Extract the [x, y] coordinate from the center of the cell holding the provided text.  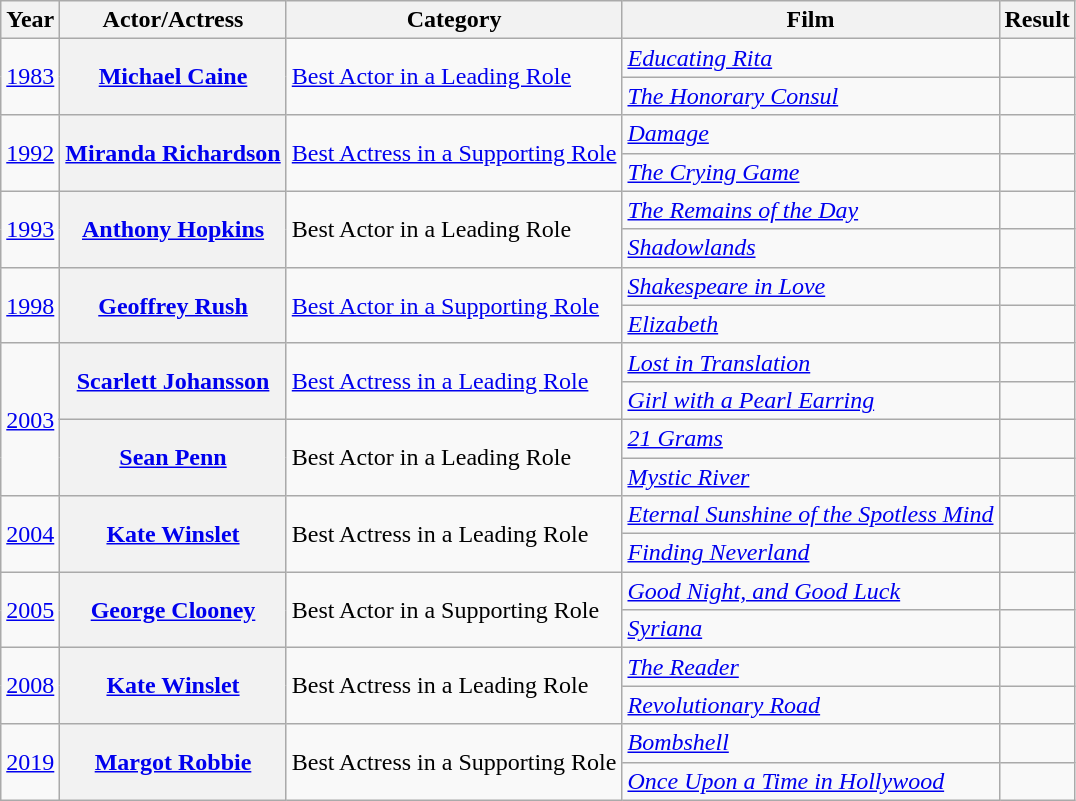
Damage [810, 134]
Miranda Richardson [173, 153]
Mystic River [810, 477]
Lost in Translation [810, 362]
Film [810, 20]
The Remains of the Day [810, 210]
Geoffrey Rush [173, 305]
1998 [30, 305]
Shakespeare in Love [810, 286]
Revolutionary Road [810, 705]
1992 [30, 153]
Year [30, 20]
Educating Rita [810, 58]
2004 [30, 534]
The Crying Game [810, 172]
1993 [30, 229]
Once Upon a Time in Hollywood [810, 781]
Margot Robbie [173, 762]
Eternal Sunshine of the Spotless Mind [810, 515]
21 Grams [810, 438]
Result [1037, 20]
Category [454, 20]
2008 [30, 686]
Shadowlands [810, 248]
Good Night, and Good Luck [810, 591]
2019 [30, 762]
Finding Neverland [810, 553]
2005 [30, 610]
1983 [30, 77]
Anthony Hopkins [173, 229]
2003 [30, 419]
Actor/Actress [173, 20]
Michael Caine [173, 77]
Scarlett Johansson [173, 381]
George Clooney [173, 610]
Bombshell [810, 743]
Sean Penn [173, 457]
The Reader [810, 667]
Elizabeth [810, 324]
Syriana [810, 629]
The Honorary Consul [810, 96]
Girl with a Pearl Earring [810, 400]
